Provide the [X, Y] coordinate of the cell's center where the given text is located.  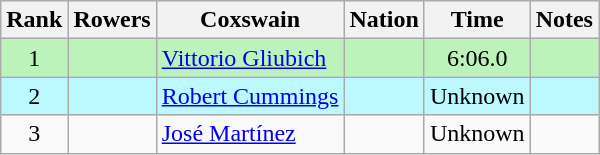
Time [477, 20]
Coxswain [250, 20]
Vittorio Gliubich [250, 58]
Notes [564, 20]
1 [34, 58]
Nation [384, 20]
Rank [34, 20]
3 [34, 134]
Rowers [112, 20]
2 [34, 96]
6:06.0 [477, 58]
José Martínez [250, 134]
Robert Cummings [250, 96]
